Identify which cell holds the provided text, then report its (X, Y) central coordinate. 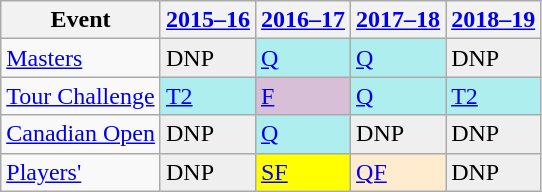
2016–17 (302, 20)
Players' (81, 172)
F (302, 96)
2015–16 (208, 20)
2018–19 (494, 20)
SF (302, 172)
Masters (81, 58)
Event (81, 20)
Tour Challenge (81, 96)
QF (398, 172)
2017–18 (398, 20)
Canadian Open (81, 134)
